Provide the [x, y] coordinate of the cell's center where the given text is located.  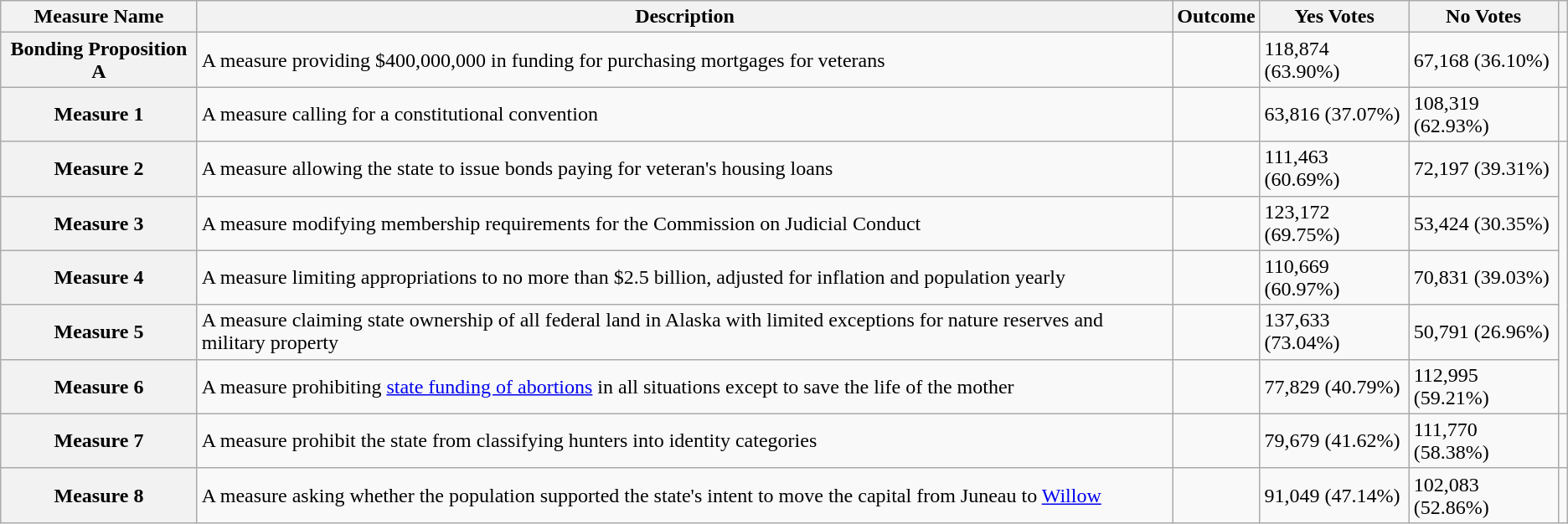
Measure 6 [99, 387]
No Votes [1483, 17]
Measure 1 [99, 114]
A measure claiming state ownership of all federal land in Alaska with limited exceptions for nature reserves and military property [684, 331]
111,770 (58.38%) [1483, 440]
A measure prohibit the state from classifying hunters into identity categories [684, 440]
A measure providing $400,000,000 in funding for purchasing mortgages for veterans [684, 60]
137,633 (73.04%) [1334, 331]
123,172 (69.75%) [1334, 223]
102,083 (52.86%) [1483, 496]
Measure 3 [99, 223]
Measure 2 [99, 169]
A measure prohibiting state funding of abortions in all situations except to save the life of the mother [684, 387]
A measure calling for a constitutional convention [684, 114]
Measure 5 [99, 331]
Yes Votes [1334, 17]
77,829 (40.79%) [1334, 387]
53,424 (30.35%) [1483, 223]
50,791 (26.96%) [1483, 331]
A measure allowing the state to issue bonds paying for veteran's housing loans [684, 169]
Measure Name [99, 17]
110,669 (60.97%) [1334, 278]
Outcome [1216, 17]
112,995 (59.21%) [1483, 387]
A measure modifying membership requirements for the Commission on Judicial Conduct [684, 223]
67,168 (36.10%) [1483, 60]
Measure 8 [99, 496]
A measure asking whether the population supported the state's intent to move the capital from Juneau to Willow [684, 496]
91,049 (47.14%) [1334, 496]
A measure limiting appropriations to no more than $2.5 billion, adjusted for inflation and population yearly [684, 278]
63,816 (37.07%) [1334, 114]
70,831 (39.03%) [1483, 278]
Bonding Proposition A [99, 60]
Measure 7 [99, 440]
111,463 (60.69%) [1334, 169]
108,319 (62.93%) [1483, 114]
Description [684, 17]
72,197 (39.31%) [1483, 169]
79,679 (41.62%) [1334, 440]
118,874 (63.90%) [1334, 60]
Measure 4 [99, 278]
